Scan for the cell matching the given text and deliver its (X, Y) coordinate at center. 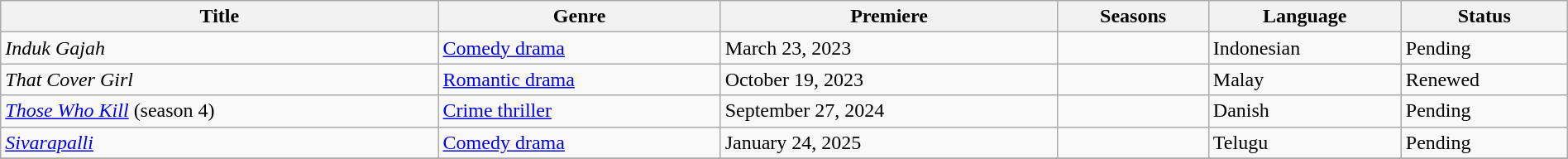
Status (1484, 17)
September 27, 2024 (889, 111)
Telugu (1305, 142)
Indonesian (1305, 48)
Title (220, 17)
Crime thriller (579, 111)
Malay (1305, 79)
Seasons (1133, 17)
Genre (579, 17)
Renewed (1484, 79)
March 23, 2023 (889, 48)
That Cover Girl (220, 79)
Sivarapalli (220, 142)
Romantic drama (579, 79)
Danish (1305, 111)
Premiere (889, 17)
January 24, 2025 (889, 142)
Language (1305, 17)
October 19, 2023 (889, 79)
Induk Gajah (220, 48)
Those Who Kill (season 4) (220, 111)
